For the text-containing cell, return its midpoint in [x, y] coordinate format. 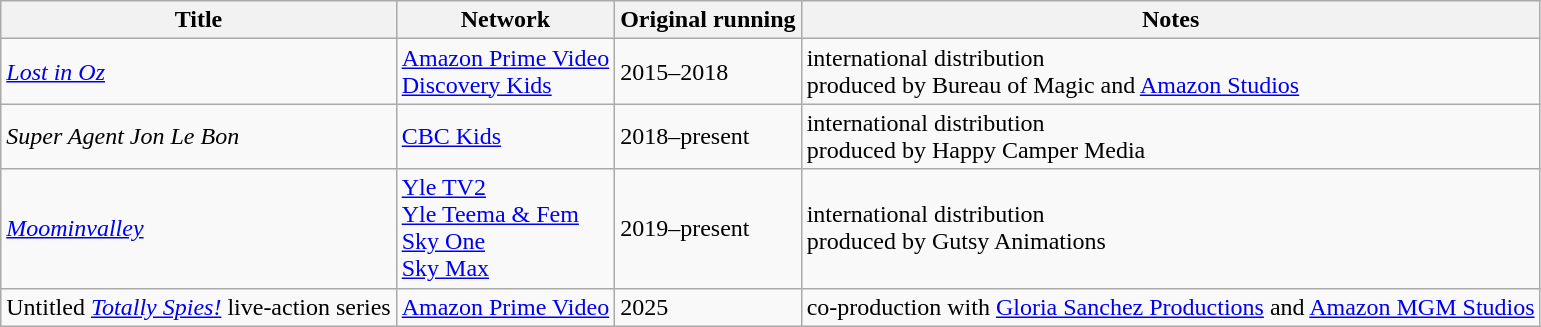
Network [505, 20]
Super Agent Jon Le Bon [198, 136]
2019–present [708, 228]
Amazon Prime VideoDiscovery Kids [505, 72]
Amazon Prime Video [505, 307]
CBC Kids [505, 136]
Title [198, 20]
Moominvalley [198, 228]
Notes [1170, 20]
Original running [708, 20]
international distributionproduced by Gutsy Animations [1170, 228]
Lost in Oz [198, 72]
co-production with Gloria Sanchez Productions and Amazon MGM Studios [1170, 307]
Untitled Totally Spies! live-action series [198, 307]
2018–present [708, 136]
international distributionproduced by Bureau of Magic and Amazon Studios [1170, 72]
2015–2018 [708, 72]
2025 [708, 307]
international distributionproduced by Happy Camper Media [1170, 136]
Yle TV2Yle Teema & FemSky OneSky Max [505, 228]
